Output the (x, y) coordinate of the center of the cell containing the given text.  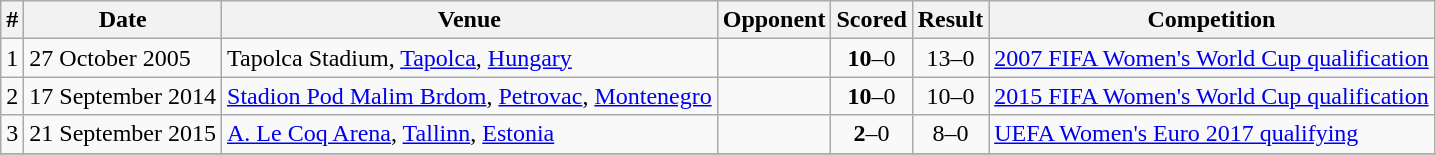
17 September 2014 (123, 96)
# (12, 20)
Stadion Pod Malim Brdom, Petrovac, Montenegro (470, 96)
13–0 (950, 58)
Scored (872, 20)
2 (12, 96)
Opponent (774, 20)
2–0 (872, 134)
UEFA Women's Euro 2017 qualifying (1212, 134)
3 (12, 134)
1 (12, 58)
Result (950, 20)
A. Le Coq Arena, Tallinn, Estonia (470, 134)
2015 FIFA Women's World Cup qualification (1212, 96)
Competition (1212, 20)
21 September 2015 (123, 134)
27 October 2005 (123, 58)
Venue (470, 20)
Date (123, 20)
2007 FIFA Women's World Cup qualification (1212, 58)
Tapolca Stadium, Tapolca, Hungary (470, 58)
8–0 (950, 134)
